Capture the cell that displays the provided text and extract its (x, y) central coordinate. 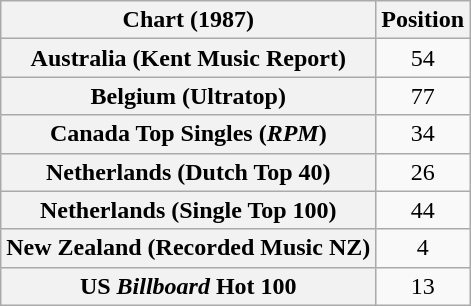
13 (423, 286)
Belgium (Ultratop) (188, 96)
Netherlands (Dutch Top 40) (188, 172)
4 (423, 248)
26 (423, 172)
54 (423, 58)
Canada Top Singles (RPM) (188, 134)
Chart (1987) (188, 20)
44 (423, 210)
New Zealand (Recorded Music NZ) (188, 248)
Australia (Kent Music Report) (188, 58)
77 (423, 96)
34 (423, 134)
Position (423, 20)
US Billboard Hot 100 (188, 286)
Netherlands (Single Top 100) (188, 210)
